Return the [x, y] coordinate for the center point of the cell that contains the specified text.  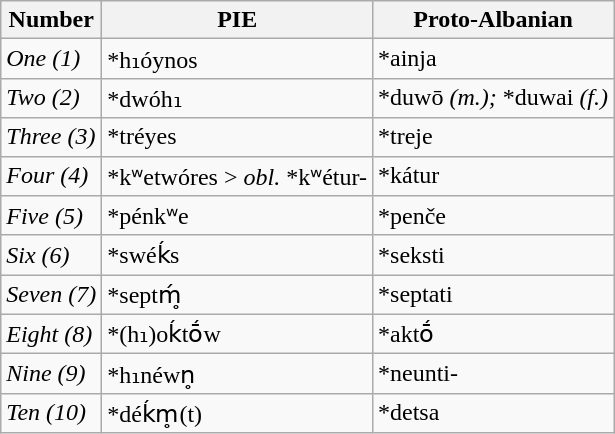
*treje [494, 137]
Number [52, 20]
*déḱm̥(t) [238, 413]
*h₁óynos [238, 59]
*kʷetwóres > obl. *kʷétur- [238, 176]
*detsa [494, 413]
*tréyes [238, 137]
*ainja [494, 59]
*dwóh₁ [238, 98]
Nine (9) [52, 374]
*penče [494, 216]
One (1) [52, 59]
*neunti- [494, 374]
*swéḱs [238, 255]
PIE [238, 20]
Eight (8) [52, 334]
*kátur [494, 176]
Five (5) [52, 216]
Proto-Albanian [494, 20]
*septḿ̥ [238, 295]
*aktṓ [494, 334]
Six (6) [52, 255]
Four (4) [52, 176]
*h₁néwn̥ [238, 374]
Two (2) [52, 98]
*(h₁)oḱtṓw [238, 334]
*septati [494, 295]
*duwō (m.); *duwai (f.) [494, 98]
*pénkʷe [238, 216]
Three (3) [52, 137]
Seven (7) [52, 295]
Ten (10) [52, 413]
*seksti [494, 255]
